Provide the (x, y) coordinate of the cell's center where the given text is located.  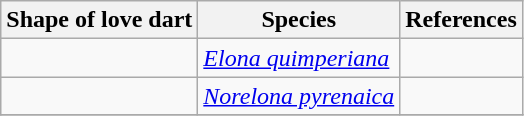
Norelona pyrenaica (299, 96)
References (462, 20)
Species (299, 20)
Shape of love dart (100, 20)
Elona quimperiana (299, 58)
